Provide the (X, Y) coordinate of the cell's center where the given text is located.  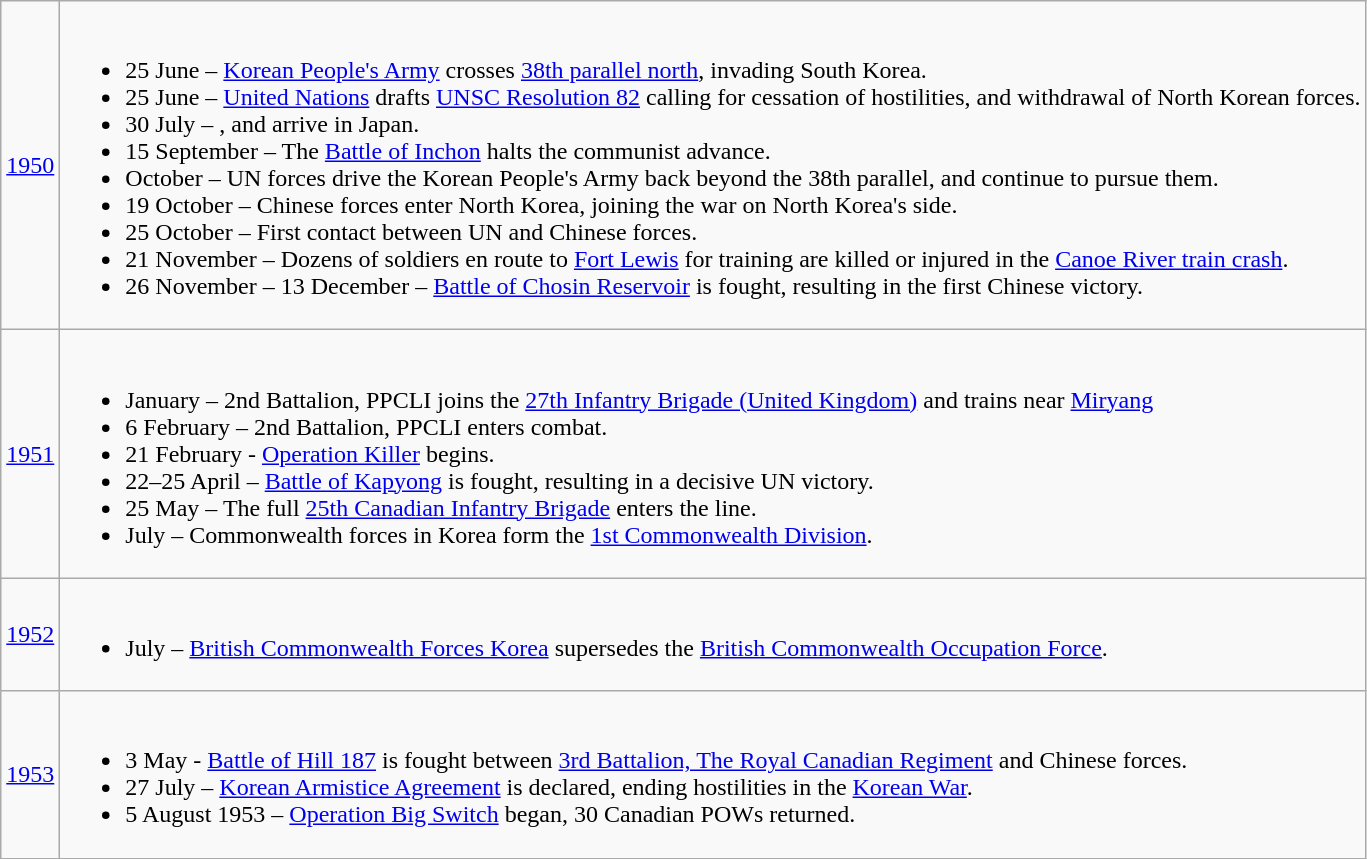
1953 (30, 774)
1952 (30, 634)
July – British Commonwealth Forces Korea supersedes the British Commonwealth Occupation Force. (713, 634)
1950 (30, 166)
1951 (30, 454)
